Locate the cell with the specified text and output its [x, y] center coordinate. 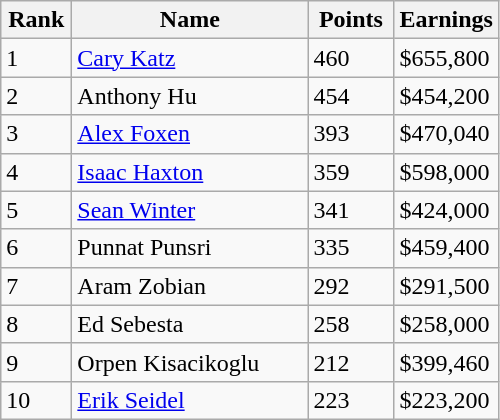
$454,200 [446, 96]
$598,000 [446, 172]
$258,000 [446, 324]
7 [36, 286]
1 [36, 58]
$399,460 [446, 362]
6 [36, 248]
Alex Foxen [190, 134]
335 [351, 248]
$424,000 [446, 210]
10 [36, 400]
223 [351, 400]
$223,200 [446, 400]
Points [351, 20]
5 [36, 210]
292 [351, 286]
Aram Zobian [190, 286]
$470,040 [446, 134]
454 [351, 96]
2 [36, 96]
$459,400 [446, 248]
460 [351, 58]
Name [190, 20]
Punnat Punsri [190, 248]
Rank [36, 20]
393 [351, 134]
4 [36, 172]
8 [36, 324]
Sean Winter [190, 210]
Isaac Haxton [190, 172]
212 [351, 362]
Earnings [446, 20]
Orpen Kisacikoglu [190, 362]
Ed Sebesta [190, 324]
Anthony Hu [190, 96]
258 [351, 324]
Erik Seidel [190, 400]
3 [36, 134]
359 [351, 172]
341 [351, 210]
9 [36, 362]
$655,800 [446, 58]
$291,500 [446, 286]
Cary Katz [190, 58]
